Extract the [x, y] coordinate from the center of the cell holding the provided text.  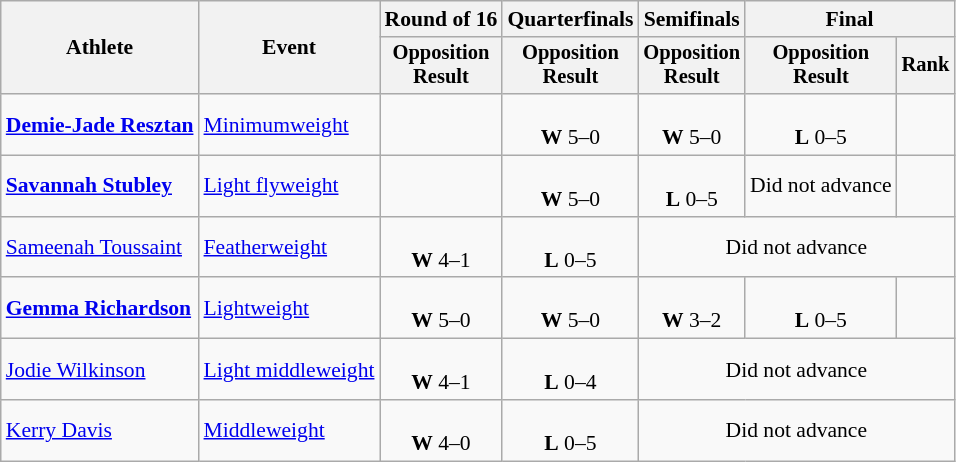
Light middleweight [290, 370]
Kerry Davis [100, 430]
Light flyweight [290, 186]
Jodie Wilkinson [100, 370]
Lightweight [290, 308]
Semifinals [692, 19]
Event [290, 48]
Gemma Richardson [100, 308]
Demie-Jade Resztan [100, 124]
Rank [926, 66]
Featherweight [290, 248]
Athlete [100, 48]
Final [850, 19]
W 4–0 [442, 430]
Savannah Stubley [100, 186]
Round of 16 [442, 19]
Minimumweight [290, 124]
Quarterfinals [570, 19]
Sameenah Toussaint [100, 248]
W 3–2 [692, 308]
L 0–4 [570, 370]
Middleweight [290, 430]
